Return the (x, y) coordinate for the center point of the cell that contains the specified text.  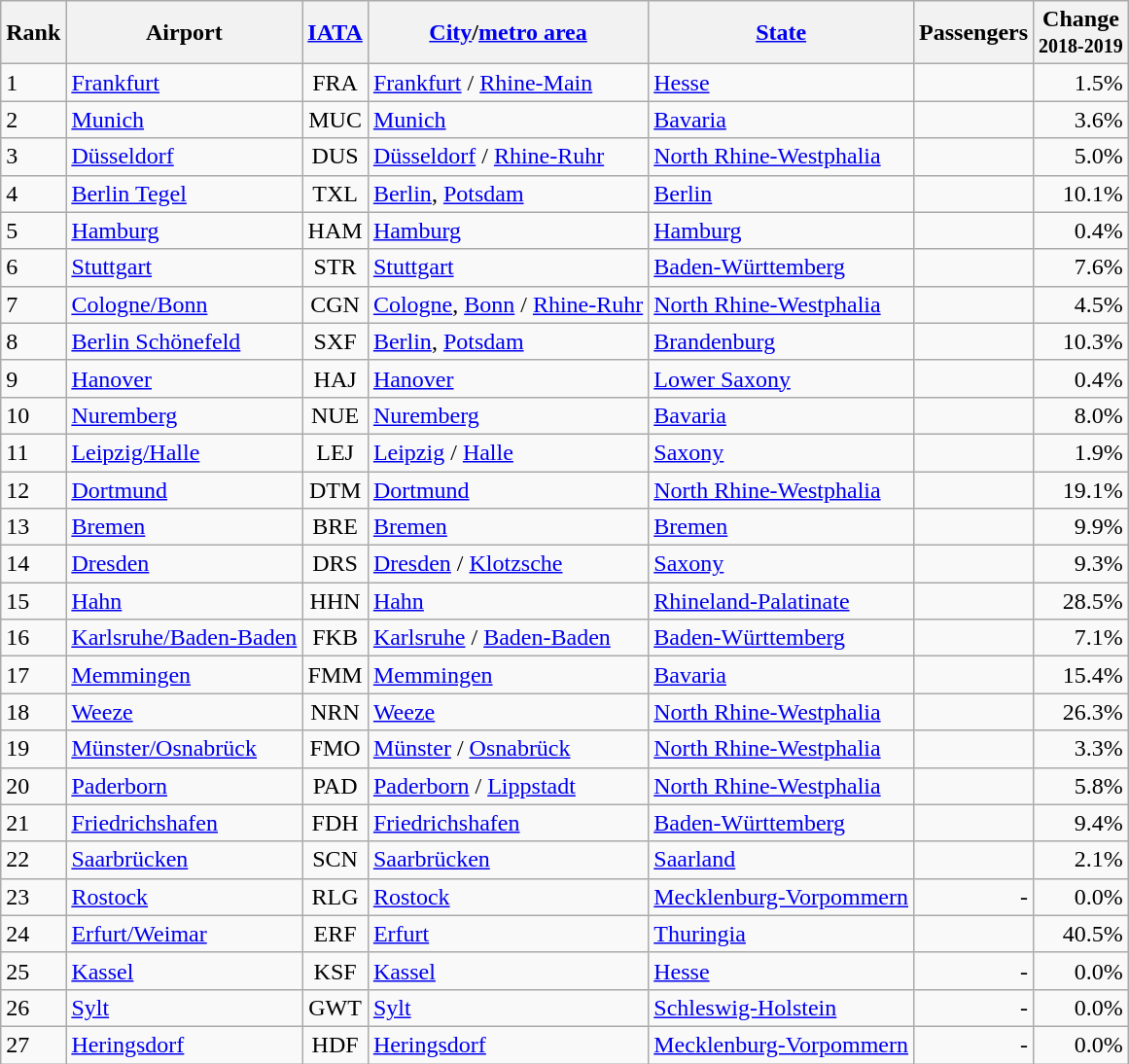
Rank (33, 33)
Berlin (782, 194)
20 (33, 786)
7.6% (1081, 267)
Leipzig/Halle (185, 452)
27 (33, 1045)
DTM (335, 489)
40.5% (1081, 934)
LEJ (335, 452)
Paderborn (185, 786)
5.8% (1081, 786)
Paderborn / Lippstadt (508, 786)
BRE (335, 527)
DRS (335, 564)
Rhineland-Palatinate (782, 601)
HAM (335, 231)
5 (33, 231)
Cologne/Bonn (185, 304)
Berlin Schönefeld (185, 341)
21 (33, 823)
16 (33, 638)
8.0% (1081, 415)
KSF (335, 971)
18 (33, 712)
24 (33, 934)
RLG (335, 897)
22 (33, 860)
26 (33, 1008)
3 (33, 157)
19.1% (1081, 489)
NUE (335, 415)
8 (33, 341)
2 (33, 120)
Airport (185, 33)
Münster / Osnabrück (508, 749)
Change2018-2019 (1081, 33)
GWT (335, 1008)
DUS (335, 157)
MUC (335, 120)
FDH (335, 823)
FMM (335, 675)
Frankfurt (185, 83)
4.5% (1081, 304)
9.3% (1081, 564)
9.9% (1081, 527)
Schleswig-Holstein (782, 1008)
14 (33, 564)
23 (33, 897)
4 (33, 194)
City/metro area (508, 33)
9.4% (1081, 823)
PAD (335, 786)
Düsseldorf (185, 157)
6 (33, 267)
10.3% (1081, 341)
CGN (335, 304)
17 (33, 675)
25 (33, 971)
State (782, 33)
Dresden (185, 564)
Münster/Osnabrück (185, 749)
3.3% (1081, 749)
19 (33, 749)
12 (33, 489)
NRN (335, 712)
Saarland (782, 860)
1 (33, 83)
FRA (335, 83)
HDF (335, 1045)
Passengers (974, 33)
FKB (335, 638)
1.5% (1081, 83)
3.6% (1081, 120)
IATA (335, 33)
10.1% (1081, 194)
TXL (335, 194)
Düsseldorf / Rhine-Ruhr (508, 157)
2.1% (1081, 860)
Cologne, Bonn / Rhine-Ruhr (508, 304)
9 (33, 378)
15.4% (1081, 675)
Frankfurt / Rhine-Main (508, 83)
Karlsruhe/Baden-Baden (185, 638)
28.5% (1081, 601)
Dresden / Klotzsche (508, 564)
SCN (335, 860)
Erfurt/Weimar (185, 934)
SXF (335, 341)
ERF (335, 934)
Leipzig / Halle (508, 452)
1.9% (1081, 452)
10 (33, 415)
15 (33, 601)
HAJ (335, 378)
11 (33, 452)
Lower Saxony (782, 378)
Thuringia (782, 934)
Erfurt (508, 934)
26.3% (1081, 712)
FMO (335, 749)
5.0% (1081, 157)
7.1% (1081, 638)
STR (335, 267)
Berlin Tegel (185, 194)
7 (33, 304)
13 (33, 527)
Karlsruhe / Baden-Baden (508, 638)
Brandenburg (782, 341)
HHN (335, 601)
